Return the [x, y] coordinate for the center point of the cell that contains the specified text.  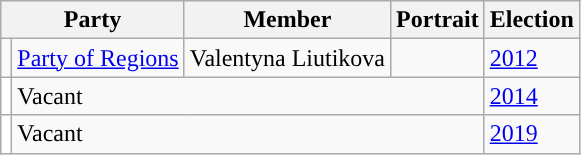
Member [287, 20]
Party of Regions [98, 58]
2014 [532, 96]
Party [92, 20]
Portrait [438, 20]
Election [532, 20]
2019 [532, 134]
Valentyna Liutikova [287, 58]
2012 [532, 58]
